Pinpoint the cell where the given text exists, returning its (X, Y) midpoint coordinate. 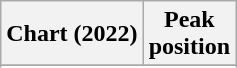
Peakposition (189, 34)
Chart (2022) (72, 34)
